From the cell containing the given text, extract its center point as (X, Y) coordinate. 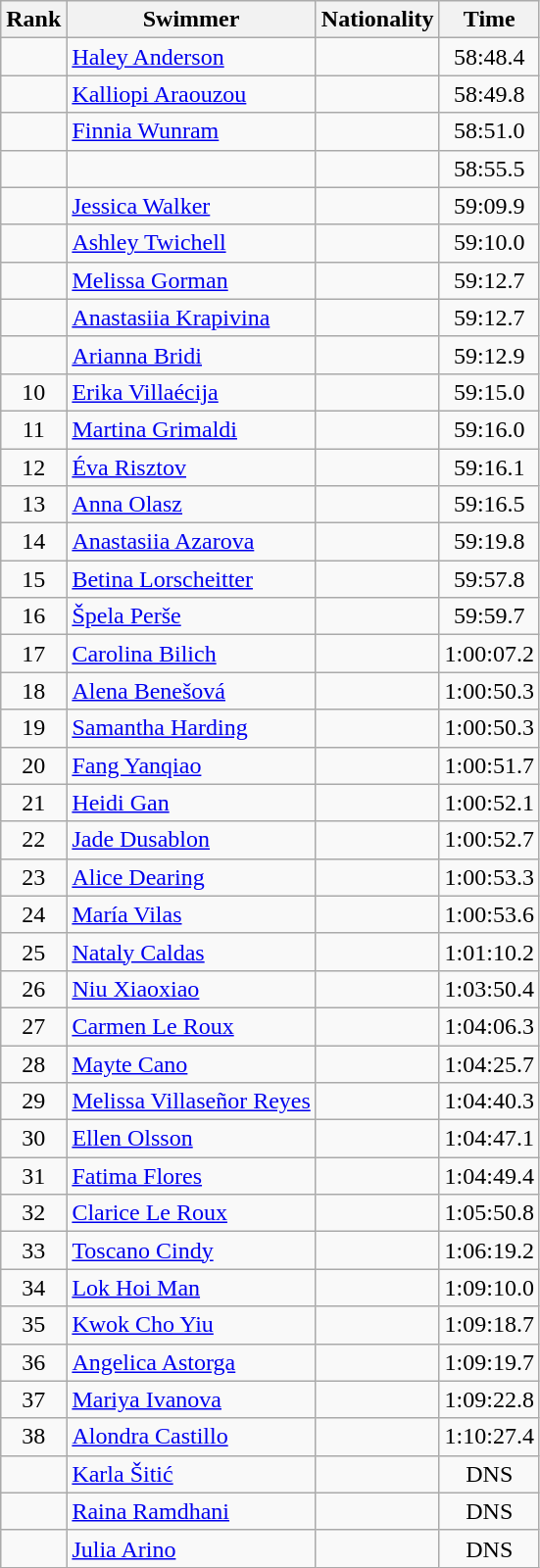
Carmen Le Roux (191, 1026)
59:10.0 (489, 243)
59:16.0 (489, 429)
Erika Villaécija (191, 392)
33 (33, 1250)
1:04:25.7 (489, 1063)
Alice Dearing (191, 877)
Mayte Cano (191, 1063)
1:04:49.4 (489, 1176)
20 (33, 765)
1:03:50.4 (489, 989)
1:00:52.7 (489, 840)
59:57.8 (489, 579)
Lok Hoi Man (191, 1288)
Kwok Cho Yiu (191, 1325)
1:06:19.2 (489, 1250)
25 (33, 952)
59:15.0 (489, 392)
1:00:53.6 (489, 914)
Niu Xiaoxiao (191, 989)
21 (33, 803)
58:55.5 (489, 169)
Rank (33, 20)
10 (33, 392)
Toscano Cindy (191, 1250)
30 (33, 1139)
Julia Arino (191, 1548)
Jade Dusablon (191, 840)
59:16.5 (489, 505)
Finnia Wunram (191, 131)
19 (33, 728)
1:00:07.2 (489, 654)
Melissa Villaseñor Reyes (191, 1102)
Martina Grimaldi (191, 429)
36 (33, 1362)
1:04:47.1 (489, 1139)
59:12.9 (489, 355)
58:51.0 (489, 131)
59:09.9 (489, 206)
18 (33, 691)
1:05:50.8 (489, 1213)
12 (33, 467)
59:19.8 (489, 542)
17 (33, 654)
1:00:52.1 (489, 803)
38 (33, 1437)
Karla Šitić (191, 1474)
Carolina Bilich (191, 654)
31 (33, 1176)
1:09:18.7 (489, 1325)
59:16.1 (489, 467)
24 (33, 914)
Raina Ramdhani (191, 1511)
58:49.8 (489, 94)
Ellen Olsson (191, 1139)
1:09:22.8 (489, 1399)
Alena Benešová (191, 691)
1:00:53.3 (489, 877)
15 (33, 579)
Samantha Harding (191, 728)
1:04:40.3 (489, 1102)
1:04:06.3 (489, 1026)
Swimmer (191, 20)
Nationality (377, 20)
Nataly Caldas (191, 952)
Jessica Walker (191, 206)
29 (33, 1102)
Heidi Gan (191, 803)
26 (33, 989)
Melissa Gorman (191, 280)
35 (33, 1325)
11 (33, 429)
23 (33, 877)
Éva Risztov (191, 467)
Anna Olasz (191, 505)
Anastasiia Azarova (191, 542)
28 (33, 1063)
Betina Lorscheitter (191, 579)
Ashley Twichell (191, 243)
22 (33, 840)
1:09:10.0 (489, 1288)
Fang Yanqiao (191, 765)
Alondra Castillo (191, 1437)
1:01:10.2 (489, 952)
Time (489, 20)
Anastasiia Krapivina (191, 318)
María Vilas (191, 914)
32 (33, 1213)
27 (33, 1026)
16 (33, 616)
13 (33, 505)
Clarice Le Roux (191, 1213)
37 (33, 1399)
1:09:19.7 (489, 1362)
Špela Perše (191, 616)
Angelica Astorga (191, 1362)
Arianna Bridi (191, 355)
1:10:27.4 (489, 1437)
1:00:51.7 (489, 765)
Haley Anderson (191, 57)
58:48.4 (489, 57)
34 (33, 1288)
Fatima Flores (191, 1176)
Kalliopi Araouzou (191, 94)
Mariya Ivanova (191, 1399)
14 (33, 542)
59:59.7 (489, 616)
